Output the [x, y] coordinate of the center of the cell containing the given text.  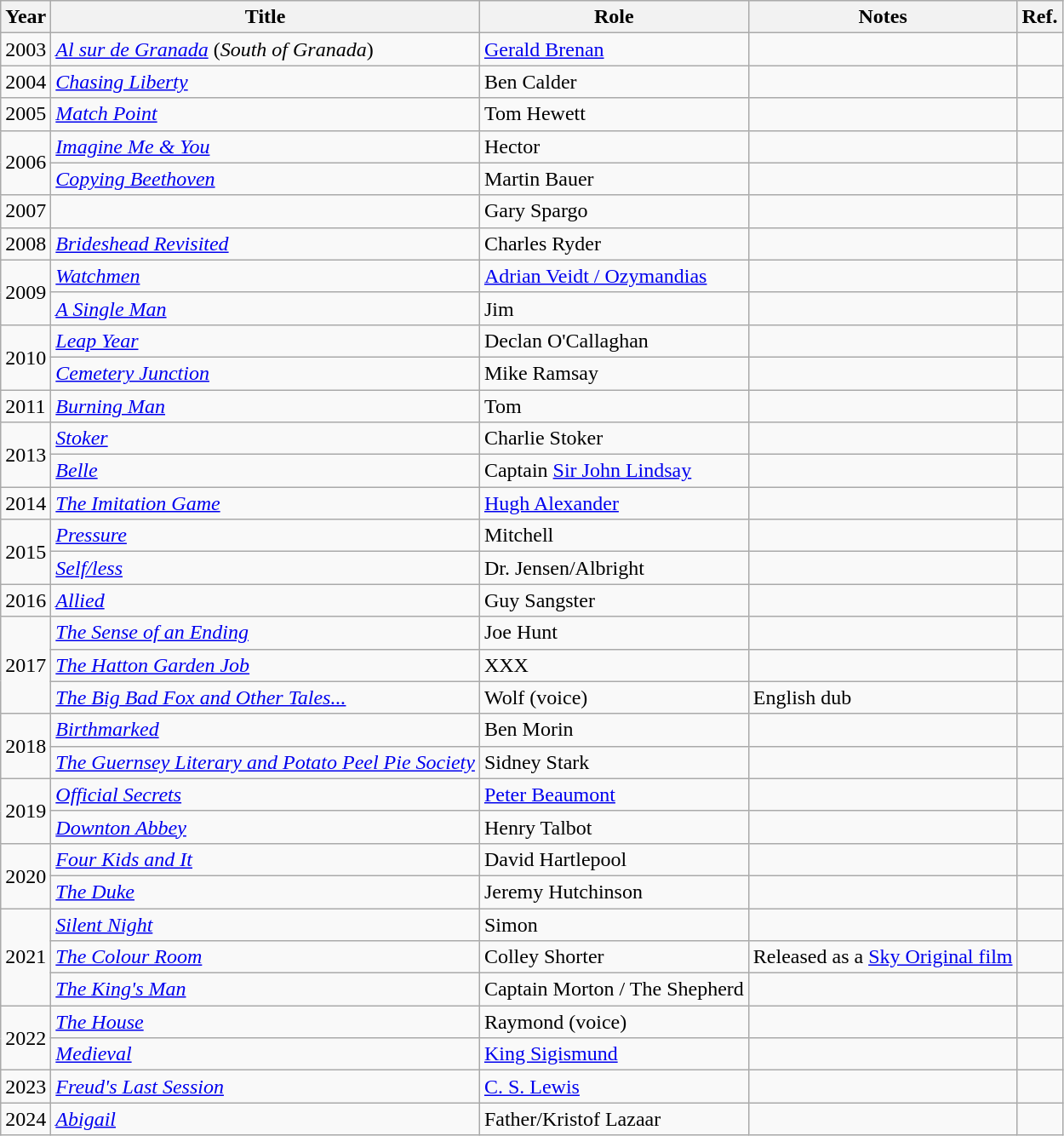
Silent Night [266, 924]
The House [266, 1022]
A Single Man [266, 308]
2007 [26, 211]
Charlie Stoker [614, 439]
Downton Abbey [266, 827]
Watchmen [266, 276]
Jeremy Hutchinson [614, 892]
The King's Man [266, 990]
Copying Beethoven [266, 179]
2015 [26, 552]
Joe Hunt [614, 633]
Raymond (voice) [614, 1022]
Sidney Stark [614, 762]
Gary Spargo [614, 211]
Hector [614, 146]
Martin Bauer [614, 179]
The Duke [266, 892]
Cemetery Junction [266, 373]
Mike Ramsay [614, 373]
The Big Bad Fox and Other Tales... [266, 697]
Adrian Veidt / Ozymandias [614, 276]
Father/Kristof Lazaar [614, 1119]
Role [614, 17]
Hugh Alexander [614, 503]
2006 [26, 163]
2003 [26, 49]
Birthmarked [266, 730]
The Imitation Game [266, 503]
Medieval [266, 1054]
Notes [883, 17]
Peter Beaumont [614, 795]
Colley Shorter [614, 957]
C. S. Lewis [614, 1087]
2019 [26, 811]
Chasing Liberty [266, 82]
Year [26, 17]
Freud's Last Session [266, 1087]
Match Point [266, 114]
David Hartlepool [614, 859]
2023 [26, 1087]
King Sigismund [614, 1054]
Captain Morton / The Shepherd [614, 990]
2005 [26, 114]
Al sur de Granada (South of Granada) [266, 49]
Charles Ryder [614, 244]
2004 [26, 82]
Captain Sir John Lindsay [614, 471]
2017 [26, 665]
The Colour Room [266, 957]
Released as a Sky Original film [883, 957]
2024 [26, 1119]
2008 [26, 244]
2013 [26, 455]
Official Secrets [266, 795]
Burning Man [266, 406]
Allied [266, 600]
2011 [26, 406]
Stoker [266, 439]
Declan O'Callaghan [614, 341]
2010 [26, 357]
Dr. Jensen/Albright [614, 568]
Jim [614, 308]
Belle [266, 471]
Four Kids and It [266, 859]
The Sense of an Ending [266, 633]
Guy Sangster [614, 600]
The Guernsey Literary and Potato Peel Pie Society [266, 762]
XXX [614, 665]
Ben Morin [614, 730]
2020 [26, 875]
English dub [883, 697]
2009 [26, 292]
2014 [26, 503]
Leap Year [266, 341]
Ben Calder [614, 82]
2016 [26, 600]
2022 [26, 1038]
Brideshead Revisited [266, 244]
Gerald Brenan [614, 49]
Pressure [266, 536]
Simon [614, 924]
Title [266, 17]
Imagine Me & You [266, 146]
Henry Talbot [614, 827]
Wolf (voice) [614, 697]
Tom Hewett [614, 114]
Abigail [266, 1119]
Ref. [1040, 17]
Self/less [266, 568]
Tom [614, 406]
2018 [26, 746]
Mitchell [614, 536]
The Hatton Garden Job [266, 665]
2021 [26, 956]
